Identify which cell holds the provided text, then report its (x, y) central coordinate. 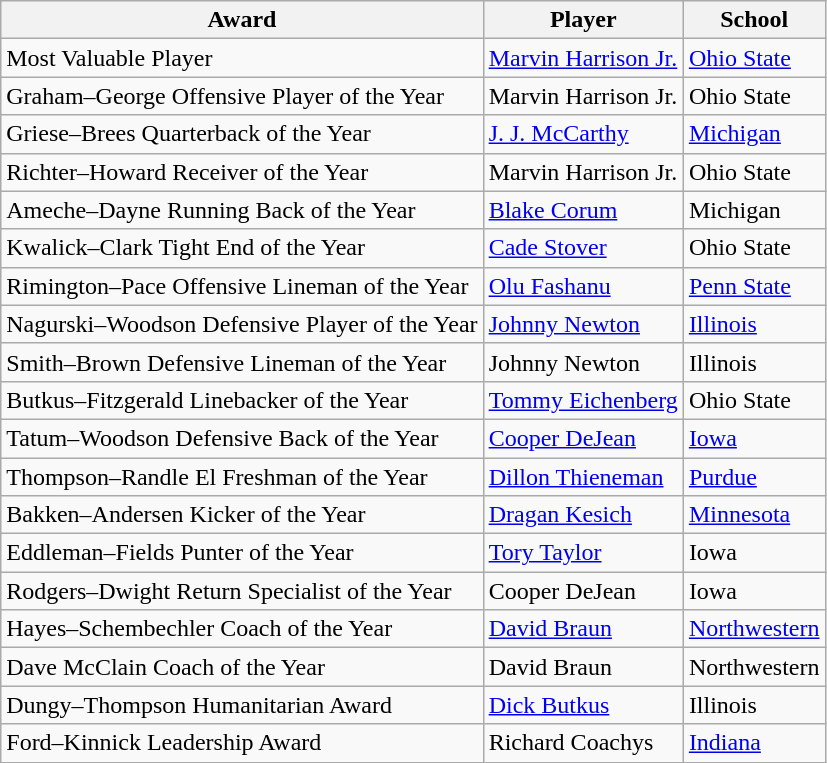
Dave McClain Coach of the Year (242, 667)
J. J. McCarthy (583, 134)
School (754, 20)
Award (242, 20)
Ford–Kinnick Leadership Award (242, 743)
Butkus–Fitzgerald Linebacker of the Year (242, 400)
Tommy Eichenberg (583, 400)
Smith–Brown Defensive Lineman of the Year (242, 362)
Purdue (754, 477)
Player (583, 20)
Most Valuable Player (242, 58)
Griese–Brees Quarterback of the Year (242, 134)
Minnesota (754, 515)
Eddleman–Fields Punter of the Year (242, 553)
Rodgers–Dwight Return Specialist of the Year (242, 591)
Indiana (754, 743)
Blake Corum (583, 210)
Kwalick–Clark Tight End of the Year (242, 248)
Thompson–Randle El Freshman of the Year (242, 477)
Cade Stover (583, 248)
Tory Taylor (583, 553)
Dick Butkus (583, 705)
Olu Fashanu (583, 286)
Nagurski–Woodson Defensive Player of the Year (242, 324)
Hayes–Schembechler Coach of the Year (242, 629)
Bakken–Andersen Kicker of the Year (242, 515)
Dillon Thieneman (583, 477)
Penn State (754, 286)
Dungy–Thompson Humanitarian Award (242, 705)
Dragan Kesich (583, 515)
Tatum–Woodson Defensive Back of the Year (242, 438)
Ameche–Dayne Running Back of the Year (242, 210)
Richard Coachys (583, 743)
Rimington–Pace Offensive Lineman of the Year (242, 286)
Graham–George Offensive Player of the Year (242, 96)
Richter–Howard Receiver of the Year (242, 172)
